Locate the cell with the specified text and output its [X, Y] center coordinate. 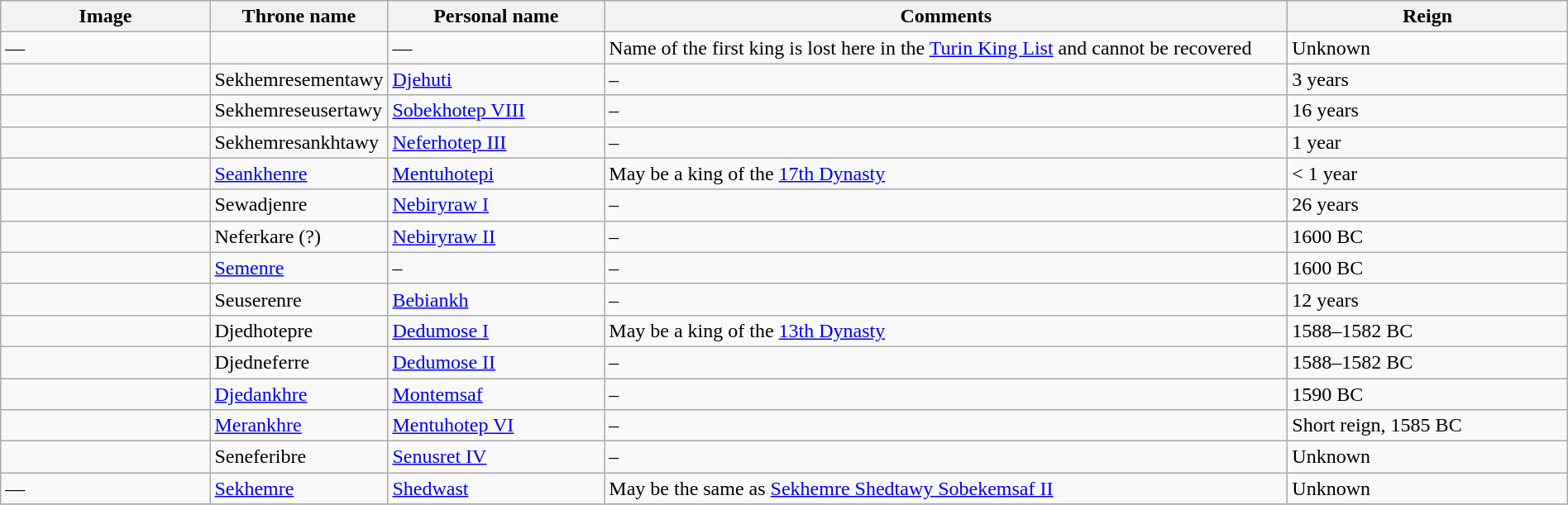
May be the same as Sekhemre Shedtawy Sobekemsaf II [946, 488]
Mentuhotepi [496, 174]
Dedumose II [496, 362]
< 1 year [1427, 174]
Djedneferre [299, 362]
Merankhre [299, 426]
May be a king of the 17th Dynasty [946, 174]
Seuserenre [299, 299]
Semenre [299, 268]
Nebiryraw I [496, 205]
Sekhemresementawy [299, 79]
3 years [1427, 79]
Nebiryraw II [496, 236]
1590 BC [1427, 394]
Reign [1427, 17]
Djehuti [496, 79]
Seankhenre [299, 174]
Sewadjenre [299, 205]
Shedwast [496, 488]
26 years [1427, 205]
Seneferibre [299, 457]
Montemsaf [496, 394]
Mentuhotep VI [496, 426]
16 years [1427, 111]
Sekhemresankhtawy [299, 142]
Short reign, 1585 BC [1427, 426]
12 years [1427, 299]
May be a king of the 13th Dynasty [946, 331]
Sobekhotep VIII [496, 111]
Sekhemreseusertawy [299, 111]
Djedhotepre [299, 331]
Sekhemre [299, 488]
Djedankhre [299, 394]
1 year [1427, 142]
Senusret IV [496, 457]
Dedumose I [496, 331]
Image [106, 17]
Throne name [299, 17]
Neferhotep III [496, 142]
Personal name [496, 17]
Name of the first king is lost here in the Turin King List and cannot be recovered [946, 48]
Neferkare (?) [299, 236]
Bebiankh [496, 299]
Comments [946, 17]
